Provide the (X, Y) coordinate of the cell's center where the given text is located.  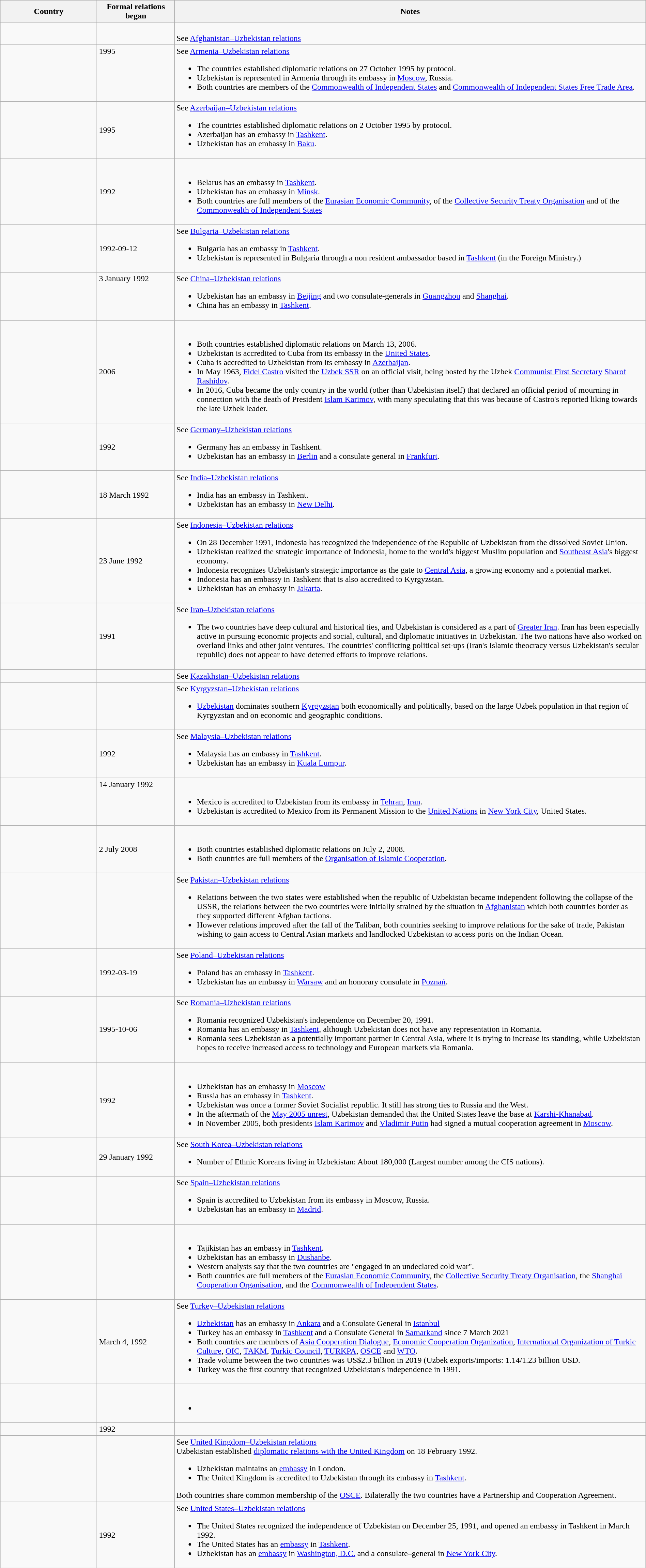
See Malaysia–Uzbekistan relationsMalaysia has an embassy in Tashkent.Uzbekistan has an embassy in Kuala Lumpur. (410, 754)
14 January 1992 (136, 802)
See Spain–Uzbekistan relationsSpain is accredited to Uzbekistan from its embassy in Moscow, Russia.Uzbekistan has an embassy in Madrid. (410, 1200)
1992-03-19 (136, 973)
1992-09-12 (136, 248)
2 July 2008 (136, 849)
Notes (410, 12)
See South Korea–Uzbekistan relationsNumber of Ethnic Koreans living in Uzbekistan: About 180,000 (Largest number among the CIS nations). (410, 1157)
Country (49, 12)
See India–Uzbekistan relationsIndia has an embassy in Tashkent.Uzbekistan has an embassy in New Delhi. (410, 495)
See Afghanistan–Uzbekistan relations (410, 33)
See Kazakhstan–Uzbekistan relations (410, 676)
See Germany–Uzbekistan relationsGermany has an embassy in Tashkent.Uzbekistan has an embassy in Berlin and a consulate general in Frankfurt. (410, 447)
Both countries established diplomatic relations on July 2, 2008.Both countries are full members of the Organisation of Islamic Cooperation. (410, 849)
2006 (136, 372)
23 June 1992 (136, 561)
March 4, 1992 (136, 1342)
See Poland–Uzbekistan relationsPoland has an embassy in Tashkent.Uzbekistan has an embassy in Warsaw and an honorary consulate in Poznań. (410, 973)
Formal relations began (136, 12)
3 January 1992 (136, 296)
1995-10-06 (136, 1029)
1991 (136, 636)
18 March 1992 (136, 495)
29 January 1992 (136, 1157)
